For the text-containing cell, return its midpoint in (x, y) coordinate format. 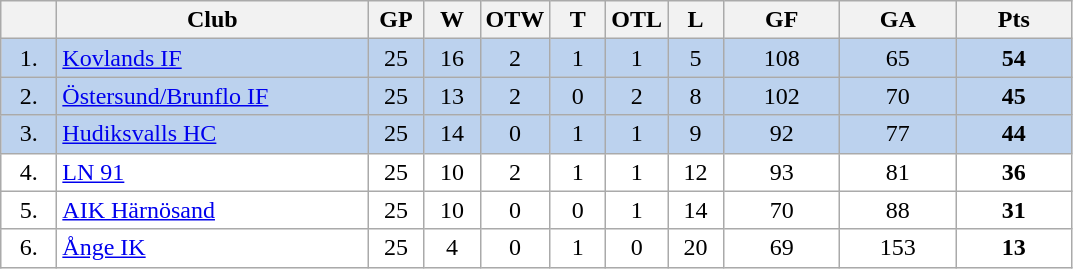
4 (452, 248)
GA (898, 20)
AIK Härnösand (212, 210)
Hudiksvalls HC (212, 134)
44 (1014, 134)
4. (29, 172)
L (696, 20)
45 (1014, 96)
GP (396, 20)
31 (1014, 210)
3. (29, 134)
OTW (515, 20)
LN 91 (212, 172)
Östersund/Brunflo IF (212, 96)
T (578, 20)
69 (782, 248)
93 (782, 172)
108 (782, 58)
2. (29, 96)
36 (1014, 172)
81 (898, 172)
Ånge IK (212, 248)
Pts (1014, 20)
54 (1014, 58)
102 (782, 96)
12 (696, 172)
88 (898, 210)
20 (696, 248)
16 (452, 58)
GF (782, 20)
77 (898, 134)
OTL (637, 20)
92 (782, 134)
9 (696, 134)
Kovlands IF (212, 58)
8 (696, 96)
65 (898, 58)
6. (29, 248)
W (452, 20)
5 (696, 58)
153 (898, 248)
1. (29, 58)
5. (29, 210)
Club (212, 20)
